Extract the (x, y) coordinate from the center of the cell holding the provided text.  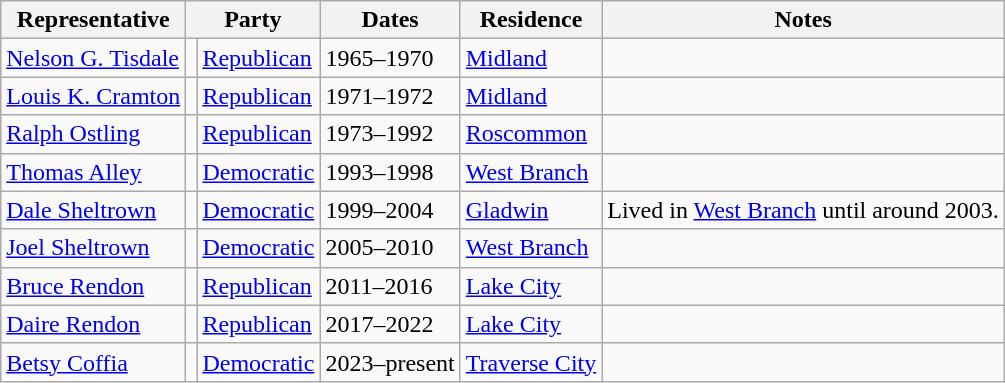
Betsy Coffia (94, 362)
Representative (94, 20)
Ralph Ostling (94, 134)
Joel Sheltrown (94, 248)
Nelson G. Tisdale (94, 58)
Dates (390, 20)
Roscommon (531, 134)
Gladwin (531, 210)
2005–2010 (390, 248)
1993–1998 (390, 172)
Daire Rendon (94, 324)
2023–present (390, 362)
Notes (804, 20)
Residence (531, 20)
Traverse City (531, 362)
2011–2016 (390, 286)
Bruce Rendon (94, 286)
Louis K. Cramton (94, 96)
Dale Sheltrown (94, 210)
2017–2022 (390, 324)
Party (253, 20)
1965–1970 (390, 58)
Lived in West Branch until around 2003. (804, 210)
Thomas Alley (94, 172)
1971–1972 (390, 96)
1999–2004 (390, 210)
1973–1992 (390, 134)
